For the text-containing cell, return its midpoint in [x, y] coordinate format. 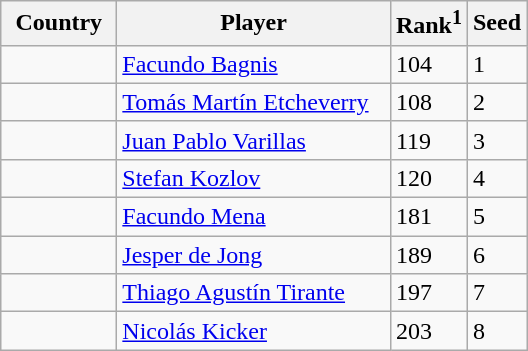
Juan Pablo Varillas [254, 140]
181 [428, 217]
Stefan Kozlov [254, 178]
3 [496, 140]
8 [496, 331]
Thiago Agustín Tirante [254, 293]
1 [496, 64]
Seed [496, 24]
108 [428, 102]
120 [428, 178]
Facundo Bagnis [254, 64]
119 [428, 140]
Rank1 [428, 24]
197 [428, 293]
Facundo Mena [254, 217]
2 [496, 102]
5 [496, 217]
203 [428, 331]
Tomás Martín Etcheverry [254, 102]
Country [59, 24]
Jesper de Jong [254, 255]
Player [254, 24]
7 [496, 293]
6 [496, 255]
4 [496, 178]
189 [428, 255]
104 [428, 64]
Nicolás Kicker [254, 331]
